From the cell containing the given text, extract its center point as (X, Y) coordinate. 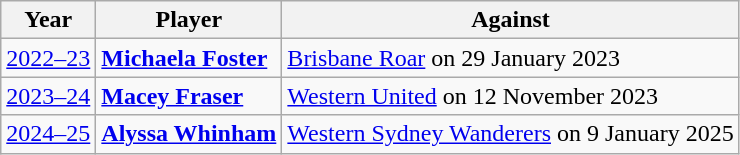
2023–24 (48, 96)
Year (48, 20)
Michaela Foster (189, 58)
Against (510, 20)
Macey Fraser (189, 96)
2022–23 (48, 58)
Brisbane Roar on 29 January 2023 (510, 58)
Alyssa Whinham (189, 134)
Western Sydney Wanderers on 9 January 2025 (510, 134)
Player (189, 20)
Western United on 12 November 2023 (510, 96)
2024–25 (48, 134)
